Capture the cell that displays the provided text and extract its (X, Y) central coordinate. 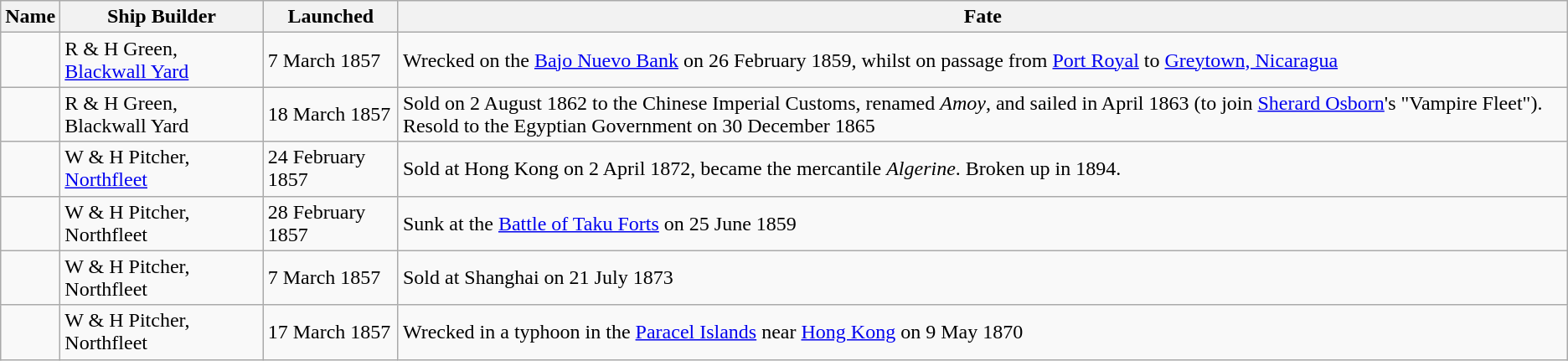
Wrecked on the Bajo Nuevo Bank on 26 February 1859, whilst on passage from Port Royal to Greytown, Nicaragua (983, 60)
Name (30, 17)
Wrecked in a typhoon in the Paracel Islands near Hong Kong on 9 May 1870 (983, 332)
Sunk at the Battle of Taku Forts on 25 June 1859 (983, 223)
Sold at Shanghai on 21 July 1873 (983, 278)
28 February 1857 (330, 223)
Launched (330, 17)
18 March 1857 (330, 114)
Ship Builder (162, 17)
24 February 1857 (330, 169)
Fate (983, 17)
Sold at Hong Kong on 2 April 1872, became the mercantile Algerine. Broken up in 1894. (983, 169)
17 March 1857 (330, 332)
